Find where the given text appears and provide that cell's center as (x, y) coordinate. 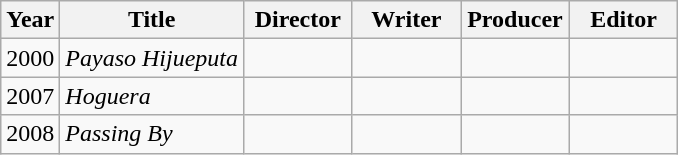
Passing By (152, 134)
2000 (30, 58)
Hoguera (152, 96)
Director (298, 20)
Year (30, 20)
Producer (516, 20)
2008 (30, 134)
Payaso Hijueputa (152, 58)
2007 (30, 96)
Editor (624, 20)
Title (152, 20)
Writer (406, 20)
